Detect which cell encompasses the target text, then output its (X, Y) center coordinate. 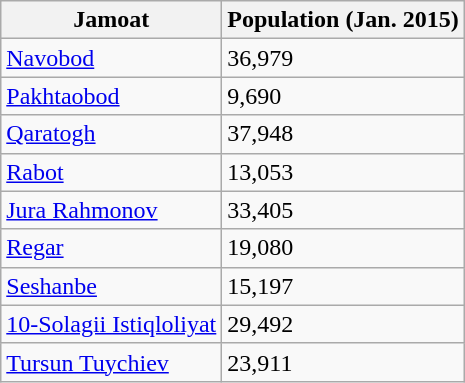
15,197 (343, 286)
Jura Rahmonov (112, 210)
Regar (112, 248)
Qaratogh (112, 134)
Pakhtaobod (112, 96)
19,080 (343, 248)
37,948 (343, 134)
Rabot (112, 172)
13,053 (343, 172)
Population (Jan. 2015) (343, 20)
Tursun Tuychiev (112, 362)
23,911 (343, 362)
29,492 (343, 324)
33,405 (343, 210)
Navobod (112, 58)
Jamoat (112, 20)
10-Solagii Istiqloliyat (112, 324)
9,690 (343, 96)
36,979 (343, 58)
Seshanbe (112, 286)
